Capture the cell that displays the provided text and extract its [x, y] central coordinate. 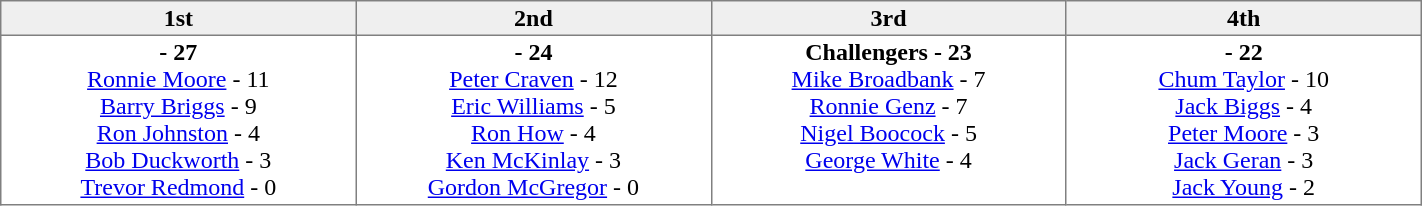
3rd [888, 18]
Challengers - 23Mike Broadbank - 7Ronnie Genz - 7Nigel Boocock - 5George White - 4 [888, 120]
2nd [534, 18]
4th [1244, 18]
- 24Peter Craven - 12Eric Williams - 5Ron How - 4Ken McKinlay - 3Gordon McGregor - 0 [534, 120]
- 27Ronnie Moore - 11Barry Briggs - 9Ron Johnston - 4Bob Duckworth - 3Trevor Redmond - 0 [178, 120]
- 22Chum Taylor - 10Jack Biggs - 4Peter Moore - 3Jack Geran - 3Jack Young - 2 [1244, 120]
1st [178, 18]
